Find where the given text appears and provide that cell's center as [x, y] coordinate. 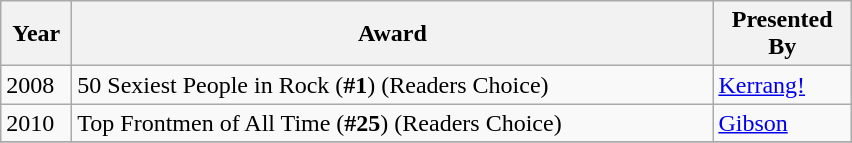
Gibson [782, 123]
Kerrang! [782, 85]
Presented By [782, 34]
50 Sexiest People in Rock (#1) (Readers Choice) [392, 85]
2010 [36, 123]
Year [36, 34]
2008 [36, 85]
Award [392, 34]
Top Frontmen of All Time (#25) (Readers Choice) [392, 123]
